Pinpoint the cell where the given text exists, returning its [x, y] midpoint coordinate. 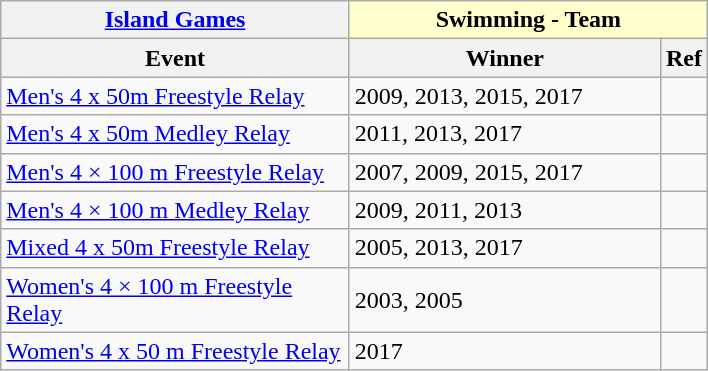
2009, 2011, 2013 [504, 210]
Mixed 4 x 50m Freestyle Relay [176, 248]
Men's 4 x 50m Medley Relay [176, 134]
2007, 2009, 2015, 2017 [504, 172]
Men's 4 × 100 m Freestyle Relay [176, 172]
Men's 4 x 50m Freestyle Relay [176, 96]
Winner [504, 58]
Women's 4 × 100 m Freestyle Relay [176, 300]
Men's 4 × 100 m Medley Relay [176, 210]
2005, 2013, 2017 [504, 248]
Women's 4 x 50 m Freestyle Relay [176, 351]
2011, 2013, 2017 [504, 134]
Ref [684, 58]
2009, 2013, 2015, 2017 [504, 96]
2017 [504, 351]
Swimming - Team [528, 20]
2003, 2005 [504, 300]
Event [176, 58]
Island Games [176, 20]
